Capture the cell that displays the provided text and extract its [x, y] central coordinate. 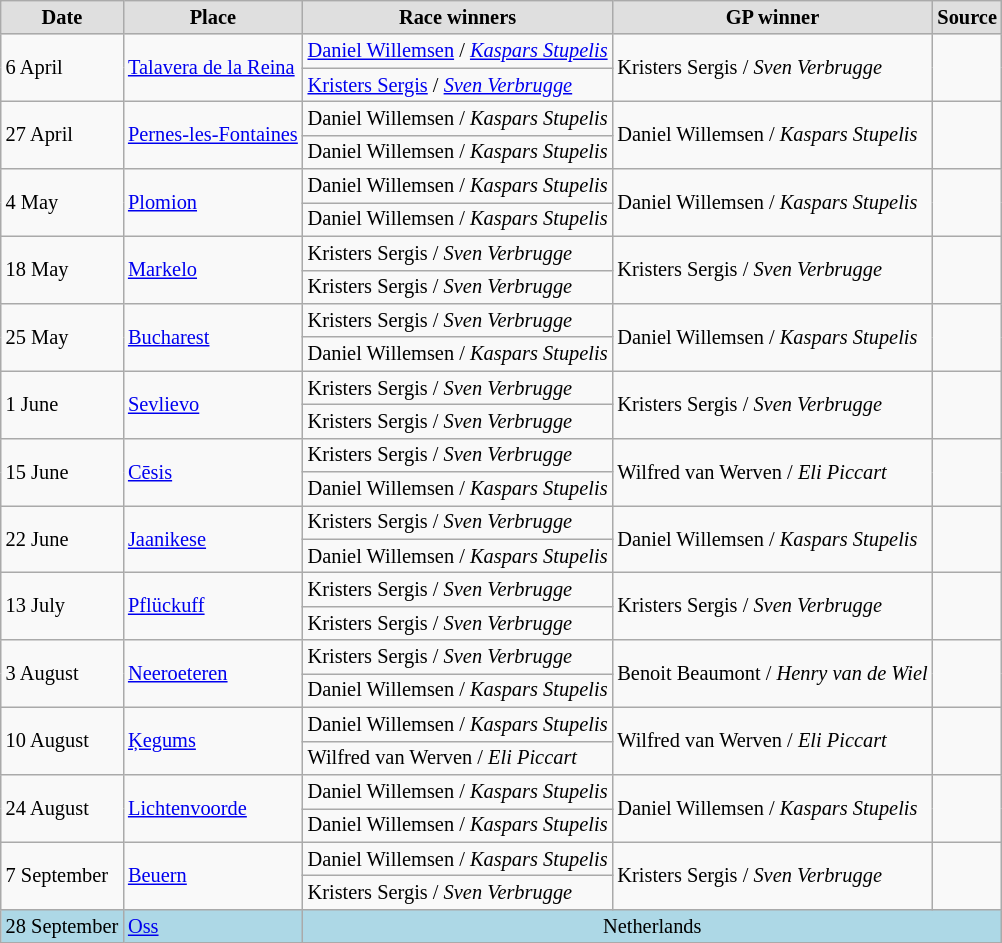
Date [62, 17]
Cēsis [213, 472]
15 June [62, 472]
10 August [62, 740]
Oss [213, 926]
24 August [62, 808]
Lichtenvoorde [213, 808]
Beuern [213, 876]
27 April [62, 134]
Talavera de la Reina [213, 68]
Netherlands [652, 926]
6 April [62, 68]
28 September [62, 926]
4 May [62, 202]
13 July [62, 606]
Benoit Beaumont / Henry van de Wiel [772, 674]
Markelo [213, 270]
Sevlievo [213, 404]
1 June [62, 404]
Place [213, 17]
18 May [62, 270]
Ķegums [213, 740]
Race winners [458, 17]
GP winner [772, 17]
Bucharest [213, 336]
22 June [62, 538]
Pflückuff [213, 606]
7 September [62, 876]
Jaanikese [213, 538]
Plomion [213, 202]
3 August [62, 674]
Pernes-les-Fontaines [213, 134]
25 May [62, 336]
Source [966, 17]
Neeroeteren [213, 674]
